Locate the cell with the specified text and output its (X, Y) center coordinate. 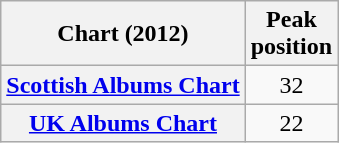
Scottish Albums Chart (123, 85)
32 (291, 85)
Chart (2012) (123, 34)
Peakposition (291, 34)
UK Albums Chart (123, 123)
22 (291, 123)
